Output the (X, Y) coordinate of the center of the cell containing the given text.  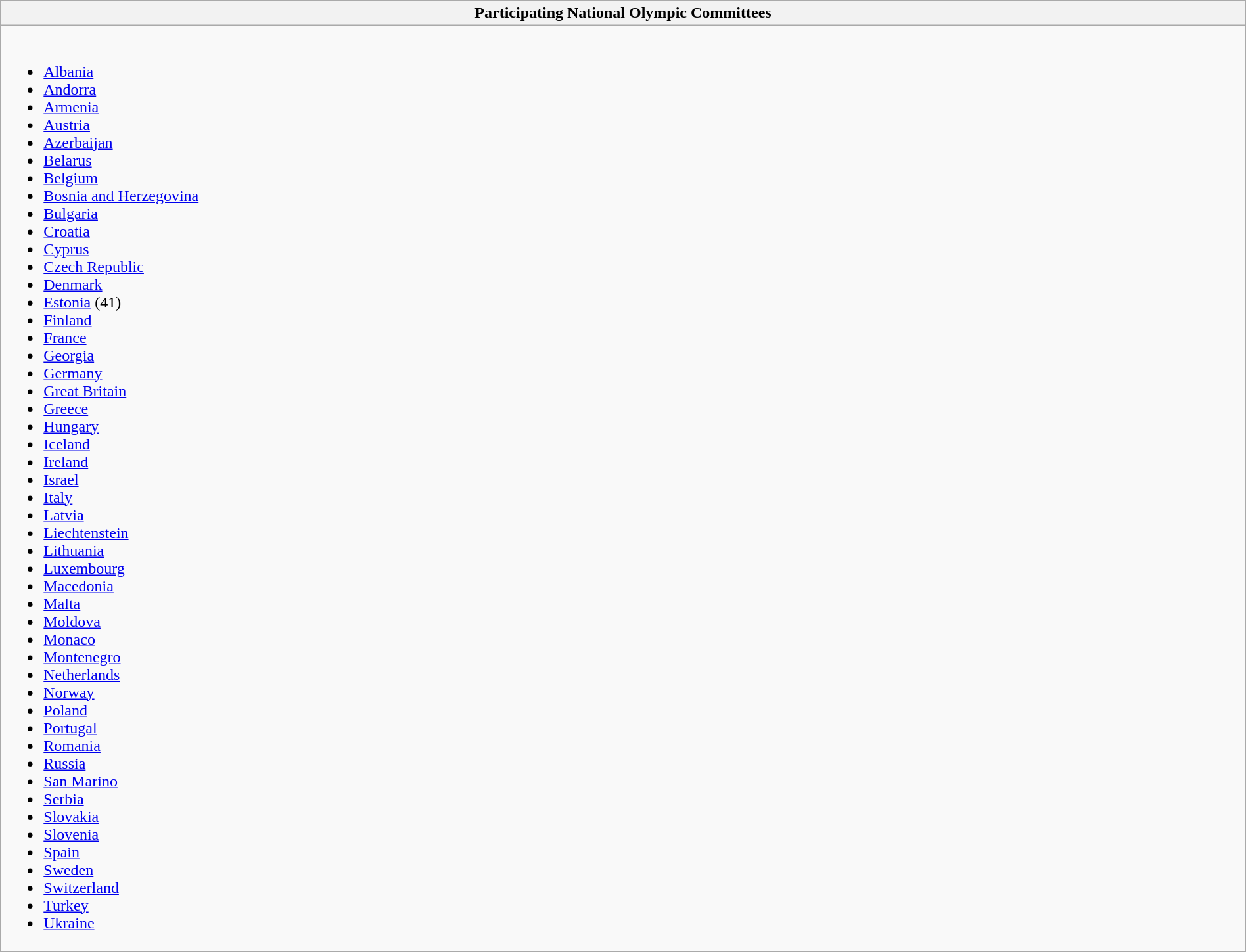
Participating National Olympic Committees (623, 13)
